Determine the (X, Y) coordinate at the center of the cell enclosing the given text.  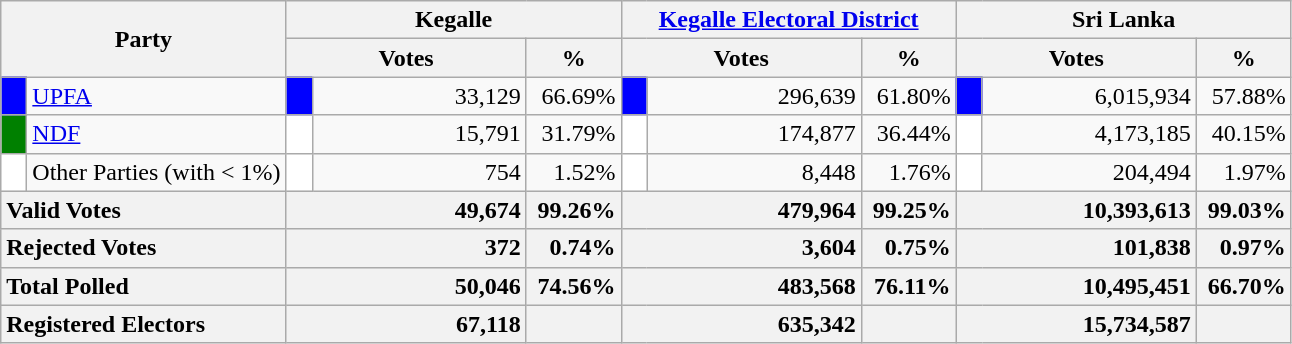
1.76% (908, 172)
0.75% (908, 248)
6,015,934 (1089, 96)
99.25% (908, 210)
40.15% (1244, 134)
36.44% (908, 134)
99.26% (574, 210)
4,173,185 (1089, 134)
Sri Lanka (1124, 20)
754 (419, 172)
372 (406, 248)
Valid Votes (144, 210)
67,118 (406, 324)
0.74% (574, 248)
10,495,451 (1076, 286)
Registered Electors (144, 324)
479,964 (741, 210)
33,129 (419, 96)
0.97% (1244, 248)
49,674 (406, 210)
101,838 (1076, 248)
Party (144, 39)
31.79% (574, 134)
1.97% (1244, 172)
204,494 (1089, 172)
61.80% (908, 96)
99.03% (1244, 210)
635,342 (741, 324)
10,393,613 (1076, 210)
Kegalle (454, 20)
15,791 (419, 134)
Kegalle Electoral District (788, 20)
174,877 (754, 134)
483,568 (741, 286)
50,046 (406, 286)
296,639 (754, 96)
15,734,587 (1076, 324)
76.11% (908, 286)
Total Polled (144, 286)
Rejected Votes (144, 248)
UPFA (156, 96)
Other Parties (with < 1%) (156, 172)
NDF (156, 134)
57.88% (1244, 96)
1.52% (574, 172)
3,604 (741, 248)
66.70% (1244, 286)
8,448 (754, 172)
66.69% (574, 96)
74.56% (574, 286)
